Locate the cell with the specified text and output its (X, Y) center coordinate. 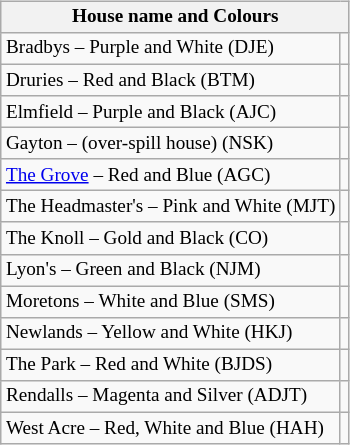
House name and Colours (175, 17)
Elmfield – Purple and Black (AJC) (170, 112)
Bradbys – Purple and White (DJE) (170, 49)
The Knoll – Gold and Black (CO) (170, 238)
Moretons – White and Blue (SMS) (170, 302)
West Acre – Red, White and Blue (HAH) (170, 428)
The Grove – Red and Blue (AGC) (170, 175)
Gayton – (over-spill house) (NSK) (170, 144)
Rendalls – Magenta and Silver (ADJT) (170, 397)
The Park – Red and White (BJDS) (170, 365)
Druries – Red and Black (BTM) (170, 80)
Lyon's – Green and Black (NJM) (170, 270)
Newlands – Yellow and White (HKJ) (170, 333)
The Headmaster's – Pink and White (MJT) (170, 207)
